Detect which cell encompasses the target text, then output its [x, y] center coordinate. 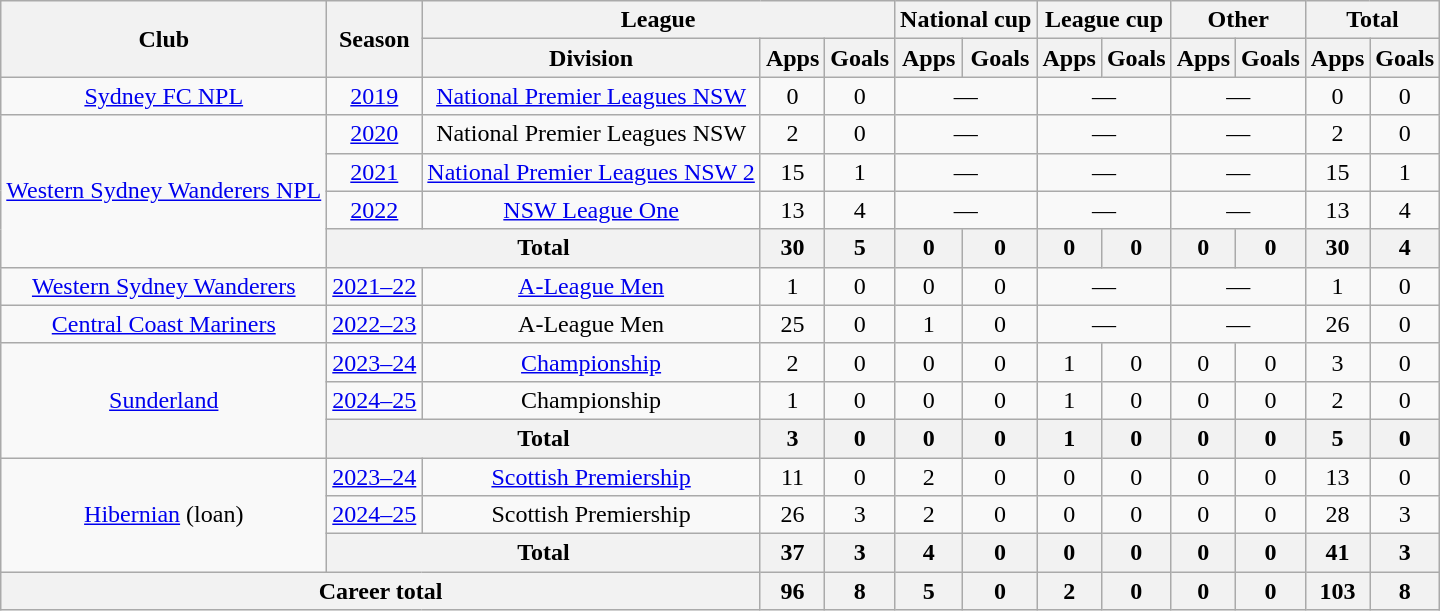
Division [592, 58]
Other [1238, 20]
Sydney FC NPL [164, 96]
2021–22 [374, 286]
NSW League One [592, 210]
National cup [966, 20]
2021 [374, 172]
28 [1337, 515]
Career total [381, 591]
37 [792, 553]
25 [792, 324]
Season [374, 39]
National Premier Leagues NSW 2 [592, 172]
Hibernian (loan) [164, 515]
2020 [374, 134]
41 [1337, 553]
League [658, 20]
Western Sydney Wanderers [164, 286]
103 [1337, 591]
League cup [1104, 20]
Western Sydney Wanderers NPL [164, 191]
96 [792, 591]
Sunderland [164, 400]
11 [792, 477]
2022 [374, 210]
Central Coast Mariners [164, 324]
2022–23 [374, 324]
2019 [374, 96]
Club [164, 39]
